Capture the cell that displays the provided text and extract its [X, Y] central coordinate. 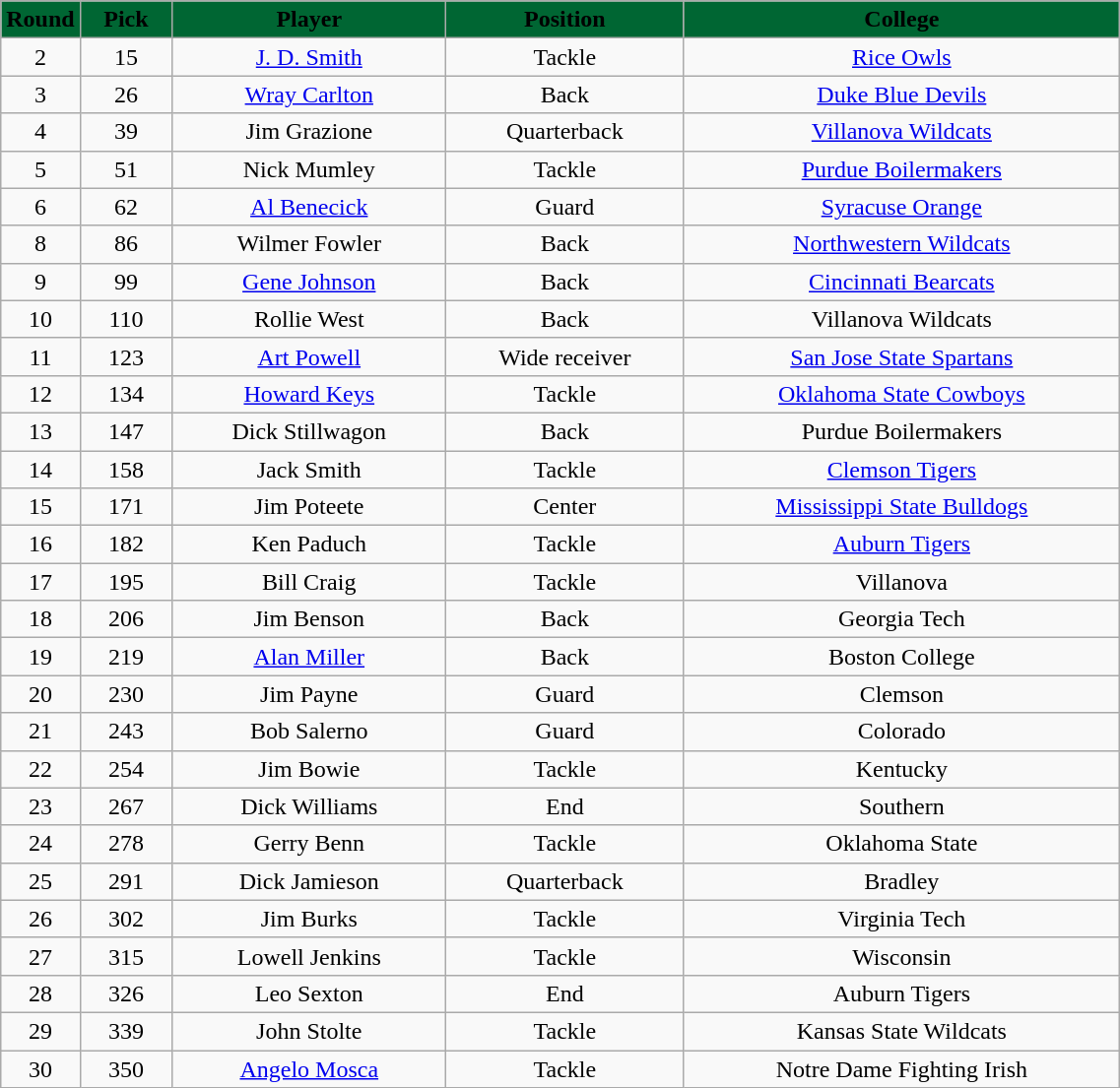
267 [126, 806]
Clemson [902, 694]
Duke Blue Devils [902, 95]
Jack Smith [309, 470]
Syracuse Orange [902, 207]
Colorado [902, 732]
206 [126, 619]
Wisconsin [902, 956]
219 [126, 657]
110 [126, 319]
171 [126, 507]
Georgia Tech [902, 619]
5 [40, 169]
Jim Benson [309, 619]
39 [126, 132]
14 [40, 470]
230 [126, 694]
Al Benecick [309, 207]
Cincinnati Bearcats [902, 282]
278 [126, 844]
Jim Payne [309, 694]
Leo Sexton [309, 993]
291 [126, 881]
4 [40, 132]
195 [126, 582]
Jim Bowie [309, 769]
182 [126, 544]
Oklahoma State Cowboys [902, 394]
Kentucky [902, 769]
Virginia Tech [902, 919]
18 [40, 619]
99 [126, 282]
Mississippi State Bulldogs [902, 507]
Art Powell [309, 356]
326 [126, 993]
Rice Owls [902, 57]
21 [40, 732]
Dick Jamieson [309, 881]
Ken Paduch [309, 544]
Bob Salerno [309, 732]
27 [40, 956]
243 [126, 732]
Boston College [902, 657]
Bill Craig [309, 582]
158 [126, 470]
Nick Mumley [309, 169]
Gene Johnson [309, 282]
13 [40, 431]
Alan Miller [309, 657]
Bradley [902, 881]
Northwestern Wildcats [902, 244]
123 [126, 356]
24 [40, 844]
Player [309, 20]
8 [40, 244]
Notre Dame Fighting Irish [902, 1068]
22 [40, 769]
Center [565, 507]
3 [40, 95]
Position [565, 20]
Jim Burks [309, 919]
J. D. Smith [309, 57]
20 [40, 694]
College [902, 20]
Rollie West [309, 319]
6 [40, 207]
Lowell Jenkins [309, 956]
9 [40, 282]
John Stolte [309, 1031]
2 [40, 57]
16 [40, 544]
Round [40, 20]
28 [40, 993]
17 [40, 582]
Angelo Mosca [309, 1068]
30 [40, 1068]
12 [40, 394]
134 [126, 394]
Howard Keys [309, 394]
Dick Williams [309, 806]
350 [126, 1068]
Pick [126, 20]
86 [126, 244]
San Jose State Spartans [902, 356]
10 [40, 319]
19 [40, 657]
339 [126, 1031]
Villanova [902, 582]
25 [40, 881]
Dick Stillwagon [309, 431]
302 [126, 919]
62 [126, 207]
Oklahoma State [902, 844]
315 [126, 956]
Jim Poteete [309, 507]
23 [40, 806]
51 [126, 169]
Southern [902, 806]
Clemson Tigers [902, 470]
254 [126, 769]
147 [126, 431]
Gerry Benn [309, 844]
11 [40, 356]
29 [40, 1031]
Kansas State Wildcats [902, 1031]
Jim Grazione [309, 132]
Wilmer Fowler [309, 244]
Wide receiver [565, 356]
Wray Carlton [309, 95]
